Return [x, y] of the center of cell containing provided text 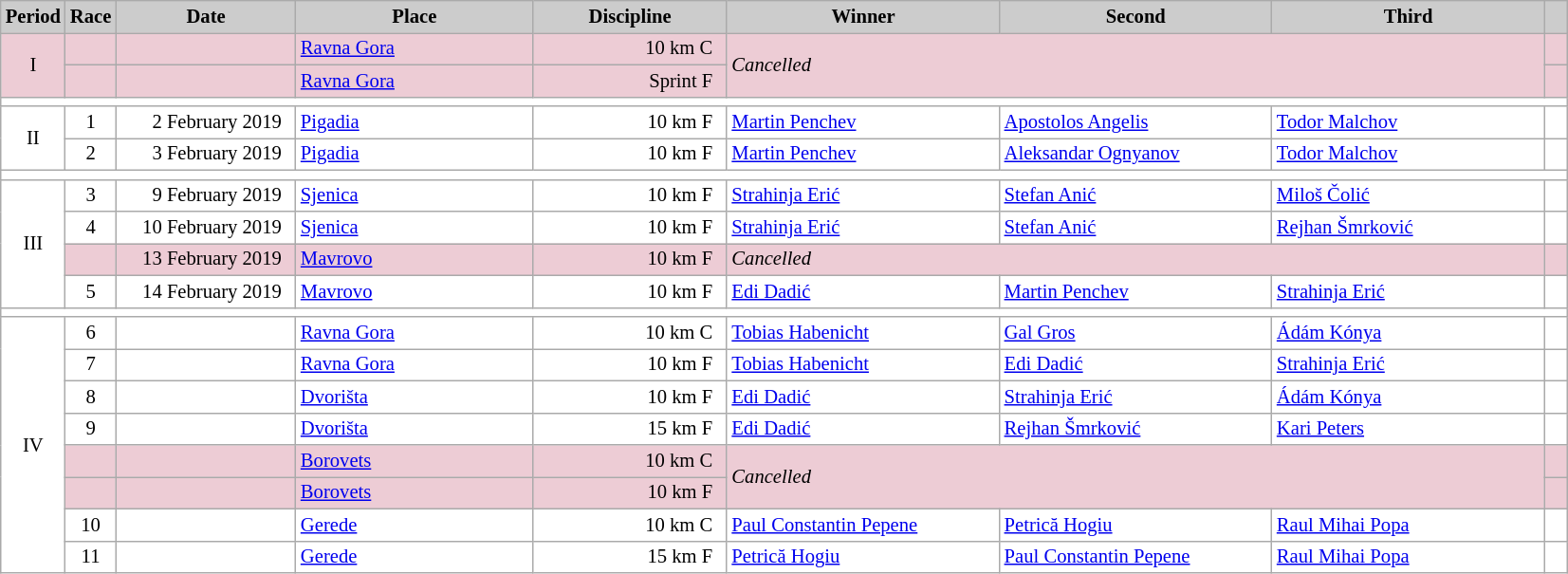
9 [91, 429]
3 February 2019 [206, 154]
Second [1136, 16]
I [33, 65]
6 [91, 333]
Discipline [630, 16]
Sprint F [630, 81]
9 February 2019 [206, 195]
Date [206, 16]
14 February 2019 [206, 291]
2 [91, 154]
7 [91, 364]
Miloš Čolić [1408, 195]
Apostolos Angelis [1136, 122]
Place [415, 16]
Period [33, 16]
Winner [863, 16]
Race [91, 16]
IV [33, 445]
3 [91, 195]
11 [91, 557]
10 [91, 525]
Third [1408, 16]
Kari Peters [1408, 429]
13 February 2019 [206, 259]
10 February 2019 [206, 227]
III [33, 243]
Gal Gros [1136, 333]
Aleksandar Ognyanov [1136, 154]
8 [91, 397]
5 [91, 291]
1 [91, 122]
II [33, 139]
2 February 2019 [206, 122]
4 [91, 227]
